Detect which cell encompasses the target text, then output its (X, Y) center coordinate. 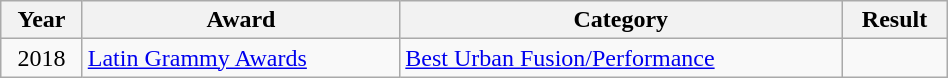
Year (42, 20)
Award (241, 20)
Result (894, 20)
Category (621, 20)
2018 (42, 58)
Latin Grammy Awards (241, 58)
Best Urban Fusion/Performance (621, 58)
